Pinpoint the cell where the given text exists, returning its (x, y) midpoint coordinate. 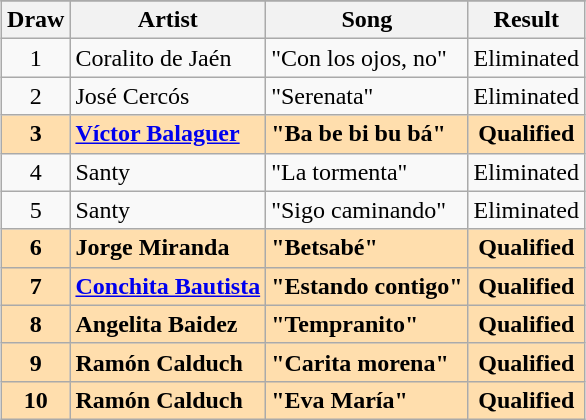
9 (36, 362)
2 (36, 96)
6 (36, 248)
Draw (36, 20)
Result (526, 20)
"Betsabé" (367, 248)
3 (36, 134)
Artist (168, 20)
José Cercós (168, 96)
Víctor Balaguer (168, 134)
7 (36, 286)
Conchita Bautista (168, 286)
"La tormenta" (367, 172)
1 (36, 58)
Angelita Baidez (168, 324)
"Eva María" (367, 400)
Jorge Miranda (168, 248)
"Estando contigo" (367, 286)
8 (36, 324)
4 (36, 172)
"Serenata" (367, 96)
10 (36, 400)
"Carita morena" (367, 362)
"Ba be bi bu bá" (367, 134)
Coralito de Jaén (168, 58)
"Con los ojos, no" (367, 58)
Song (367, 20)
"Tempranito" (367, 324)
"Sigo caminando" (367, 210)
5 (36, 210)
